Provide the (x, y) coordinate of the cell's center where the given text is located.  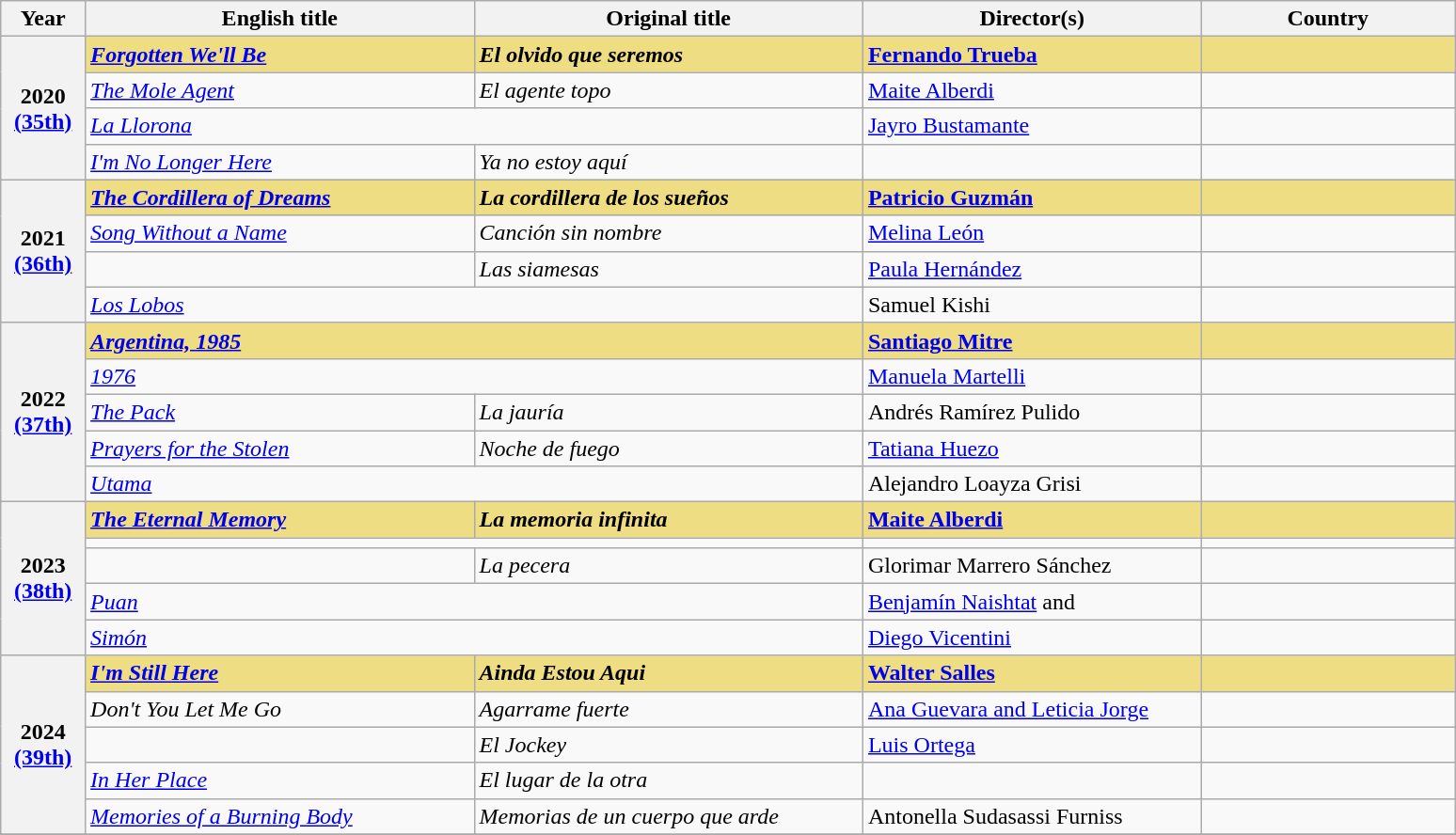
Song Without a Name (280, 233)
Paula Hernández (1031, 269)
Agarrame fuerte (668, 709)
Luis Ortega (1031, 745)
Utama (474, 484)
Country (1328, 19)
Patricio Guzmán (1031, 197)
Samuel Kishi (1031, 305)
2022(37th) (43, 412)
Memories of a Burning Body (280, 816)
In Her Place (280, 780)
Argentina, 1985 (474, 340)
Melina León (1031, 233)
Antonella Sudasassi Furniss (1031, 816)
The Mole Agent (280, 90)
1976 (474, 376)
Ainda Estou Aqui (668, 673)
Santiago Mitre (1031, 340)
The Pack (280, 412)
Director(s) (1031, 19)
Don't You Let Me Go (280, 709)
2021(36th) (43, 251)
El olvido que seremos (668, 55)
Los Lobos (474, 305)
El Jockey (668, 745)
Manuela Martelli (1031, 376)
The Cordillera of Dreams (280, 197)
English title (280, 19)
I'm Still Here (280, 673)
2020(35th) (43, 108)
Year (43, 19)
Ya no estoy aquí (668, 162)
I'm No Longer Here (280, 162)
Noche de fuego (668, 449)
Prayers for the Stolen (280, 449)
Original title (668, 19)
El lugar de la otra (668, 780)
La memoria infinita (668, 520)
Diego Vicentini (1031, 638)
La Llorona (474, 126)
Puan (474, 602)
2024(39th) (43, 745)
Las siamesas (668, 269)
Jayro Bustamante (1031, 126)
La jauría (668, 412)
Walter Salles (1031, 673)
Memorias de un cuerpo que arde (668, 816)
Tatiana Huezo (1031, 449)
La pecera (668, 566)
La cordillera de los sueños (668, 197)
Forgotten We'll Be (280, 55)
The Eternal Memory (280, 520)
Ana Guevara and Leticia Jorge (1031, 709)
Andrés Ramírez Pulido (1031, 412)
El agente topo (668, 90)
Glorimar Marrero Sánchez (1031, 566)
Simón (474, 638)
Alejandro Loayza Grisi (1031, 484)
Fernando Trueba (1031, 55)
Canción sin nombre (668, 233)
Benjamín Naishtat and (1031, 602)
2023(38th) (43, 579)
